Pinpoint the cell where the given text exists, returning its (x, y) midpoint coordinate. 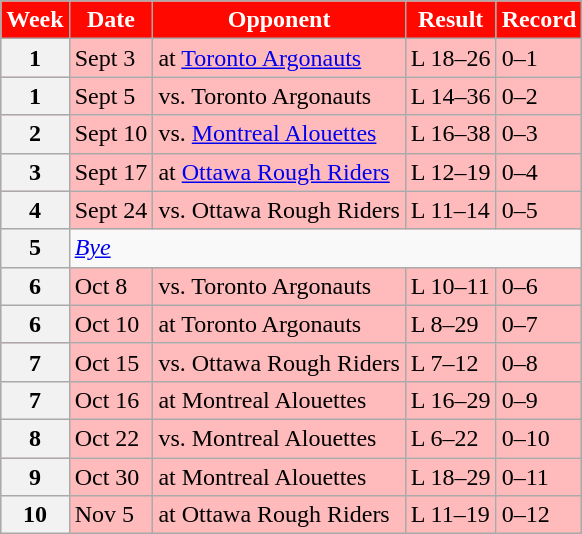
10 (35, 515)
Oct 10 (111, 324)
L 11–19 (450, 515)
L 16–38 (450, 134)
0–12 (539, 515)
0–9 (539, 400)
Sept 10 (111, 134)
0–2 (539, 96)
Sept 24 (111, 210)
0–8 (539, 362)
Sept 3 (111, 58)
Nov 5 (111, 515)
2 (35, 134)
L 18–29 (450, 477)
0–10 (539, 438)
Date (111, 20)
Oct 15 (111, 362)
Bye (326, 248)
3 (35, 172)
Oct 8 (111, 286)
0–6 (539, 286)
8 (35, 438)
0–1 (539, 58)
Sept 5 (111, 96)
0–5 (539, 210)
L 6–22 (450, 438)
Result (450, 20)
Record (539, 20)
4 (35, 210)
0–4 (539, 172)
L 12–19 (450, 172)
Week (35, 20)
L 11–14 (450, 210)
0–11 (539, 477)
L 10–11 (450, 286)
Oct 22 (111, 438)
Oct 30 (111, 477)
0–7 (539, 324)
L 16–29 (450, 400)
5 (35, 248)
Sept 17 (111, 172)
9 (35, 477)
L 7–12 (450, 362)
Opponent (279, 20)
L 8–29 (450, 324)
Oct 16 (111, 400)
L 18–26 (450, 58)
0–3 (539, 134)
L 14–36 (450, 96)
